Extract the [x, y] coordinate from the center of the cell holding the provided text.  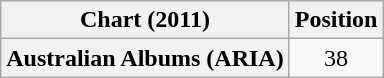
Chart (2011) [145, 20]
Position [336, 20]
Australian Albums (ARIA) [145, 58]
38 [336, 58]
